Pinpoint the cell where the given text exists, returning its (x, y) midpoint coordinate. 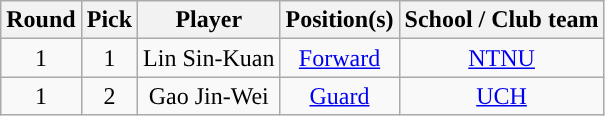
2 (109, 96)
Forward (340, 58)
Guard (340, 96)
Pick (109, 20)
Position(s) (340, 20)
Player (209, 20)
NTNU (502, 58)
Gao Jin-Wei (209, 96)
School / Club team (502, 20)
Round (41, 20)
Lin Sin-Kuan (209, 58)
UCH (502, 96)
